Return the [x, y] coordinate for the center point of the cell that contains the specified text.  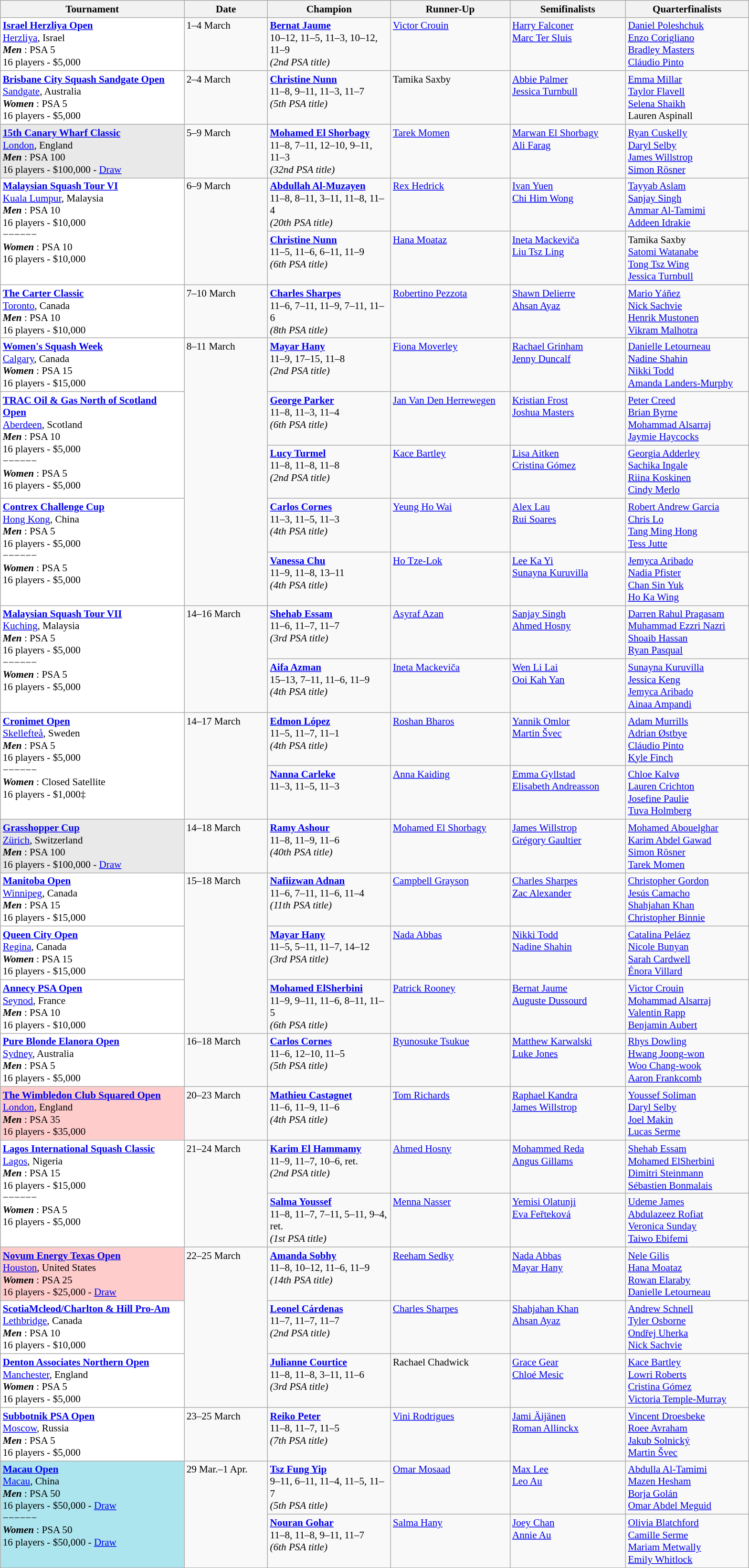
Tom Richards [450, 1113]
Pure Blonde Elanora Open Sydney, Australia Men : PSA 516 players - $5,000 [93, 1060]
Semifinalists [568, 9]
Lisa Aitken Cristina Gómez [568, 472]
5–9 March [226, 151]
Emma Gyllstad Elisabeth Andreasson [568, 792]
Abdulla Al-Tamimi Mazen Hesham Borja Golán Omar Abdel Meguid [686, 1488]
Reiko Peter11–8, 11–7, 11–5(7th PSA title) [329, 1434]
Peter Creed Brian Byrne Mohammad Alsarraj Jaymie Haycocks [686, 418]
Charles Sharpes Zac Alexander [568, 899]
Contrex Challenge Cup Hong Kong, China Men : PSA 516 players - $5,000−−−−−− Women : PSA 516 players - $5,000 [93, 552]
7–10 March [226, 311]
Mario Yáñez Nick Sachvie Henrik Mustonen Vikram Malhotra [686, 311]
Anna Kaiding [450, 792]
14–16 March [226, 659]
Wen Li Lai Ooi Kah Yan [568, 686]
Georgia Adderley Sachika Ingale Riina Koskinen Cindy Merlo [686, 472]
16–18 March [226, 1060]
Shehab Essam11–6, 11–7, 11–7(3rd PSA title) [329, 632]
Champion [329, 9]
TRAC Oil & Gas North of Scotland Open Aberdeen, Scotland Men : PSA 1016 players - $5,000−−−−−− Women : PSA 516 players - $5,000 [93, 445]
Grasshopper Cup Zürich, Switzerland Men : PSA 10016 players - $100,000 - Draw [93, 846]
Rex Hedrick [450, 204]
Nada Abbas Mayar Hany [568, 1274]
ScotiaMcleod/Charlton & Hill Pro-Am Lethbridge, Canada Men : PSA 1016 players - $10,000 [93, 1327]
Ahmed Hosny [450, 1167]
Darren Rahul Pragasam Muhammad Ezzri Nazri Shoaib Hassan Ryan Pasqual [686, 632]
Yemisi Olatunji Eva Feřteková [568, 1220]
Vini Rodrigues [450, 1434]
Novum Energy Texas Open Houston, United States Women : PSA 2516 players - $25,000 - Draw [93, 1274]
15–18 March [226, 953]
Ho Tze-Lok [450, 579]
Kace Bartley [450, 472]
Mathieu Castagnet11–6, 11–9, 11–6(4th PSA title) [329, 1113]
Chloe Kalvø Lauren Crichton Josefine Paulie Tuva Holmberg [686, 792]
Mohamed El Shorbagy11–8, 7–11, 12–10, 9–11, 11–3(32nd PSA title) [329, 151]
Robert Andrew Garcia Chris Lo Tang Ming Hong Tess Jutte [686, 525]
Olivia Blatchford Camille Serme Mariam Metwally Emily Whitlock [686, 1541]
20–23 March [226, 1113]
Vincent Droesbeke Roee Avraham Jakub Solnický Martin Švec [686, 1434]
Carlos Cornes11–6, 12–10, 11–5(5th PSA title) [329, 1060]
Asyraf Azan [450, 632]
Ineta Mackeviča Liu Tsz Ling [568, 258]
Udeme James Abdulazeez Rofiat Veronica Sunday Taiwo Ebifemi [686, 1220]
Kace Bartley Lowri Roberts Cristina Gómez Victoria Temple-Murray [686, 1381]
Lucy Turmel11–8, 11–8, 11–8(2nd PSA title) [329, 472]
Mohamed ElSherbini11–9, 9–11, 11–6, 8–11, 11–5(6th PSA title) [329, 1006]
Manitoba Open Winnipeg, Canada Men : PSA 1516 players - $15,000 [93, 899]
6–9 March [226, 231]
Yeung Ho Wai [450, 525]
Tsz Fung Yip9–11, 6–11, 11–4, 11–5, 11–7(5th PSA title) [329, 1488]
Quarterfinalists [686, 9]
Alex Lau Rui Soares [568, 525]
Nikki Todd Nadine Shahin [568, 953]
Aifa Azman15–13, 7–11, 11–6, 11–9(4th PSA title) [329, 686]
Kristian Frost Joshua Masters [568, 418]
Hana Moataz [450, 258]
George Parker11–8, 11–3, 11–4(6th PSA title) [329, 418]
Shahjahan Khan Ahsan Ayaz [568, 1327]
Catalina Peláez Nicole Bunyan Sarah Cardwell Énora Villard [686, 953]
Marwan El Shorbagy Ali Farag [568, 151]
Sunayna Kuruvilla Jessica Keng Jemyca Aribado Ainaa Ampandi [686, 686]
Macau Open Macau, China Men : PSA 5016 players - $50,000 - Draw−−−−−− Women : PSA 5016 players - $50,000 - Draw [93, 1515]
Lagos International Squash Classic Lagos, Nigeria Men : PSA 1516 players - $15,000−−−−−− Women : PSA 516 players - $5,000 [93, 1194]
14–17 March [226, 766]
Rhys Dowling Hwang Joong-won Woo Chang-wook Aaron Frankcomb [686, 1060]
Carlos Cornes11–3, 11–5, 11–3(4th PSA title) [329, 525]
Ryan Cuskelly Daryl Selby James Willstrop Simon Rösner [686, 151]
Brisbane City Squash Sandgate Open Sandgate, Australia Women : PSA 516 players - $5,000 [93, 97]
Grace Gear Chloé Mesic [568, 1381]
Menna Nasser [450, 1220]
Denton Associates Northern Open Manchester, England Women : PSA 516 players - $5,000 [93, 1381]
Nouran Gohar11–8, 11–8, 9–11, 11–7(6th PSA title) [329, 1541]
Annecy PSA Open Seynod, France Men : PSA 1016 players - $10,000 [93, 1006]
Andrew Schnell Tyler Osborne Ondřej Uherka Nick Sachvie [686, 1327]
Ryunosuke Tsukue [450, 1060]
Raphael Kandra James Willstrop [568, 1113]
Jan Van Den Herrewegen [450, 418]
Runner-Up [450, 9]
Shawn Delierre Ahsan Ayaz [568, 311]
Harry Falconer Marc Ter Sluis [568, 44]
Rachael Chadwick [450, 1381]
23–25 March [226, 1434]
Nanna Carleke11–3, 11–5, 11–3 [329, 792]
Joey Chan Annie Au [568, 1541]
Sanjay Singh Ahmed Hosny [568, 632]
Matthew Karwalski Luke Jones [568, 1060]
The Carter Classic Toronto, Canada Men : PSA 1016 players - $10,000 [93, 311]
Queen City Open Regina, Canada Women : PSA 1516 players - $15,000 [93, 953]
Edmon López11–5, 11–7, 11–1(4th PSA title) [329, 739]
Tamika Saxby Satomi Watanabe Tong Tsz Wing Jessica Turnbull [686, 258]
Cronimet Open Skellefteå, Sweden Men : PSA 516 players - $5,000−−−−−− Women : Closed Satellite16 players - $1,000‡ [93, 766]
Roshan Bharos [450, 739]
Abbie Palmer Jessica Turnbull [568, 97]
Mayar Hany11–5, 5–11, 11–7, 14–12(3rd PSA title) [329, 953]
Ivan Yuen Chi Him Wong [568, 204]
Adam Murrills Adrian Østbye Cláudio Pinto Kyle Finch [686, 739]
Charles Sharpes [450, 1327]
Leonel Cárdenas11–7, 11–7, 11–7(2nd PSA title) [329, 1327]
29 Mar.–1 Apr. [226, 1515]
Omar Mosaad [450, 1488]
Malaysian Squash Tour VII Kuching, Malaysia Men : PSA 516 players - $5,000−−−−−− Women : PSA 516 players - $5,000 [93, 659]
Danielle Letourneau Nadine Shahin Nikki Todd Amanda Landers-Murphy [686, 365]
Youssef Soliman Daryl Selby Joel Makin Lucas Serme [686, 1113]
James Willstrop Grégory Gaultier [568, 846]
The Wimbledon Club Squared Open London, England Men : PSA 3516 players - $35,000 [93, 1113]
Mayar Hany11–9, 17–15, 11–8(2nd PSA title) [329, 365]
Reeham Sedky [450, 1274]
Bernat Jaume10–12, 11–5, 11–3, 10–12, 11–9(2nd PSA title) [329, 44]
22–25 March [226, 1327]
Israel Herzliya Open Herzliya, Israel Men : PSA 516 players - $5,000 [93, 44]
Patrick Rooney [450, 1006]
Tayyab Aslam Sanjay Singh Ammar Al-Tamimi Addeen Idrakie [686, 204]
1–4 March [226, 44]
Julianne Courtice11–8, 11–8, 3–11, 11–6(3rd PSA title) [329, 1381]
Christine Nunn11–5, 11–6, 6–11, 11–9(6th PSA title) [329, 258]
Victor Crouin [450, 44]
Bernat Jaume Auguste Dussourd [568, 1006]
Date [226, 9]
Lee Ka Yi Sunayna Kuruvilla [568, 579]
Shehab Essam Mohamed ElSherbini Dimitri Steinmann Sébastien Bonmalais [686, 1167]
Jami Äijänen Roman Allinckx [568, 1434]
Mohamed El Shorbagy [450, 846]
Amanda Sobhy11–8, 10–12, 11–6, 11–9(14th PSA title) [329, 1274]
Jemyca Aribado Nadia Pfister Chan Sin Yuk Ho Ka Wing [686, 579]
Ineta Mackeviča [450, 686]
Tournament [93, 9]
Vanessa Chu11–9, 11–8, 13–11(4th PSA title) [329, 579]
Karim El Hammamy11–9, 11–7, 10–6, ret.(2nd PSA title) [329, 1167]
Malaysian Squash Tour VI Kuala Lumpur, Malaysia Men : PSA 1016 players - $10,000−−−−−− Women : PSA 1016 players - $10,000 [93, 231]
Nafiizwan Adnan11–6, 7–11, 11–6, 11–4(11th PSA title) [329, 899]
Abdullah Al-Muzayen11–8, 8–11, 3–11, 11–8, 11–4(20th PSA title) [329, 204]
Women's Squash Week Calgary, Canada Women : PSA 1516 players - $15,000 [93, 365]
Salma Youssef11–8, 11–7, 7–11, 5–11, 9–4, ret.(1st PSA title) [329, 1220]
Subbotnik PSA Open Moscow, Russia Men : PSA 516 players - $5,000 [93, 1434]
Victor Crouin Mohammad Alsarraj Valentin Rapp Benjamin Aubert [686, 1006]
Christine Nunn11–8, 9–11, 11–3, 11–7(5th PSA title) [329, 97]
Salma Hany [450, 1541]
Daniel Poleshchuk Enzo Corigliano Bradley Masters Cláudio Pinto [686, 44]
Ramy Ashour11–8, 11–9, 11–6(40th PSA title) [329, 846]
Fiona Moverley [450, 365]
2–4 March [226, 97]
Mohamed Abouelghar Karim Abdel Gawad Simon Rösner Tarek Momen [686, 846]
8–11 March [226, 472]
Charles Sharpes11–6, 7–11, 11–9, 7–11, 11–6(8th PSA title) [329, 311]
Christopher Gordon Jesús Camacho Shahjahan Khan Christopher Binnie [686, 899]
Yannik Omlor Martin Švec [568, 739]
Tarek Momen [450, 151]
Nada Abbas [450, 953]
Robertino Pezzota [450, 311]
Tamika Saxby [450, 97]
Campbell Grayson [450, 899]
15th Canary Wharf Classic London, England Men : PSA 10016 players - $100,000 - Draw [93, 151]
21–24 March [226, 1194]
Rachael Grinham Jenny Duncalf [568, 365]
Max Lee Leo Au [568, 1488]
Mohammed Reda Angus Gillams [568, 1167]
Emma Millar Taylor Flavell Selena Shaikh Lauren Aspinall [686, 97]
14–18 March [226, 846]
Nele Gilis Hana Moataz Rowan Elaraby Danielle Letourneau [686, 1274]
